Provide the [x, y] coordinate of the cell's center where the given text is located.  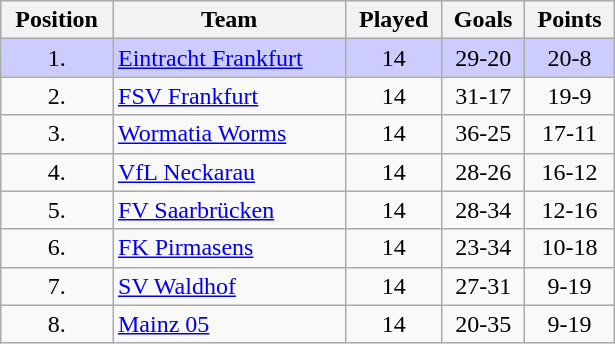
10-18 [570, 248]
FK Pirmasens [228, 248]
Wormatia Worms [228, 134]
Position [57, 20]
31-17 [484, 96]
Points [570, 20]
12-16 [570, 210]
SV Waldhof [228, 286]
28-34 [484, 210]
20-8 [570, 58]
8. [57, 324]
VfL Neckarau [228, 172]
FV Saarbrücken [228, 210]
1. [57, 58]
6. [57, 248]
5. [57, 210]
23-34 [484, 248]
16-12 [570, 172]
Goals [484, 20]
29-20 [484, 58]
17-11 [570, 134]
Mainz 05 [228, 324]
2. [57, 96]
3. [57, 134]
Team [228, 20]
Eintracht Frankfurt [228, 58]
20-35 [484, 324]
36-25 [484, 134]
Played [394, 20]
19-9 [570, 96]
27-31 [484, 286]
4. [57, 172]
7. [57, 286]
28-26 [484, 172]
FSV Frankfurt [228, 96]
